Search for the cell housing the specified text and yield its [X, Y] center coordinate. 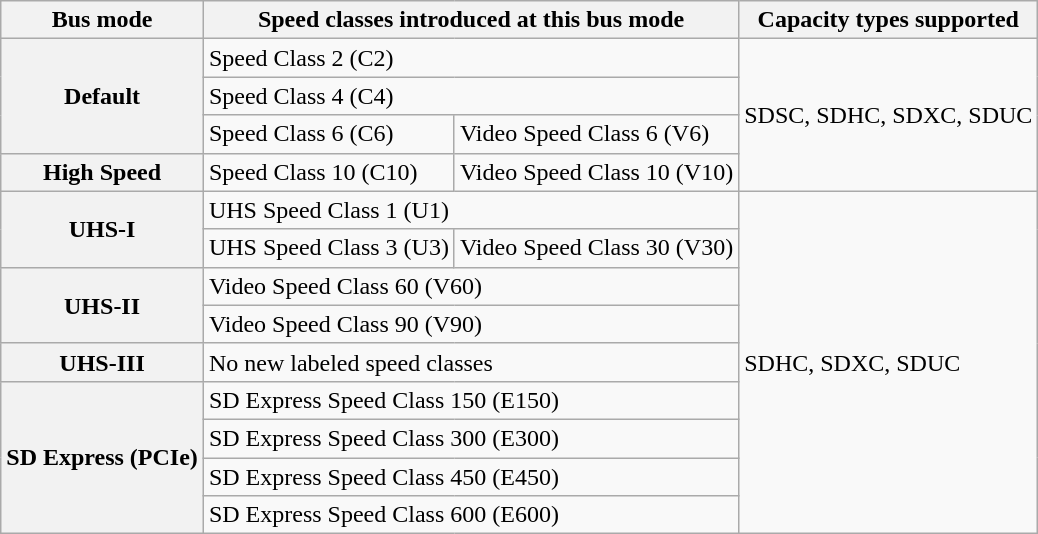
Video Speed Class 30 (V30) [596, 248]
SD Express Speed Class 450 (E450) [470, 477]
Bus mode [102, 20]
High Speed [102, 172]
SD Express Speed Class 300 (E300) [470, 438]
Video Speed Class 10 (V10) [596, 172]
SDSC, SDHC, SDXC, SDUC [888, 115]
No new labeled speed classes [470, 362]
UHS-I [102, 229]
Video Speed Class 6 (V6) [596, 134]
Speed classes introduced at this bus mode [470, 20]
Speed Class 2 (C2) [470, 58]
Capacity types supported [888, 20]
SD Express Speed Class 150 (E150) [470, 400]
Speed Class 6 (C6) [328, 134]
SD Express (PCIe) [102, 457]
UHS Speed Class 3 (U3) [328, 248]
SDHC, SDXC, SDUC [888, 362]
UHS-II [102, 305]
UHS Speed Class 1 (U1) [470, 210]
Speed Class 4 (C4) [470, 96]
Video Speed Class 90 (V90) [470, 324]
SD Express Speed Class 600 (E600) [470, 515]
UHS-III [102, 362]
Default [102, 96]
Video Speed Class 60 (V60) [470, 286]
Speed Class 10 (C10) [328, 172]
